Return the [x, y] coordinate for the center point of the cell that contains the specified text.  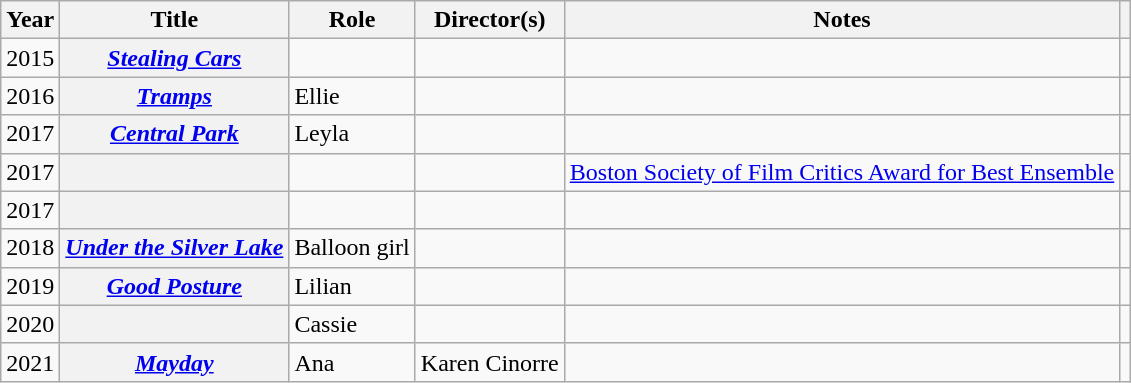
Karen Cinorre [490, 362]
2018 [30, 248]
Leyla [352, 134]
2015 [30, 58]
Cassie [352, 324]
Tramps [174, 96]
Mayday [174, 362]
Title [174, 20]
Under the Silver Lake [174, 248]
Notes [842, 20]
Year [30, 20]
Director(s) [490, 20]
Role [352, 20]
Lilian [352, 286]
Ana [352, 362]
Stealing Cars [174, 58]
Boston Society of Film Critics Award for Best Ensemble [842, 172]
2020 [30, 324]
Balloon girl [352, 248]
2021 [30, 362]
Ellie [352, 96]
2016 [30, 96]
2019 [30, 286]
Good Posture [174, 286]
Central Park [174, 134]
